Search for the cell housing the specified text and yield its [x, y] center coordinate. 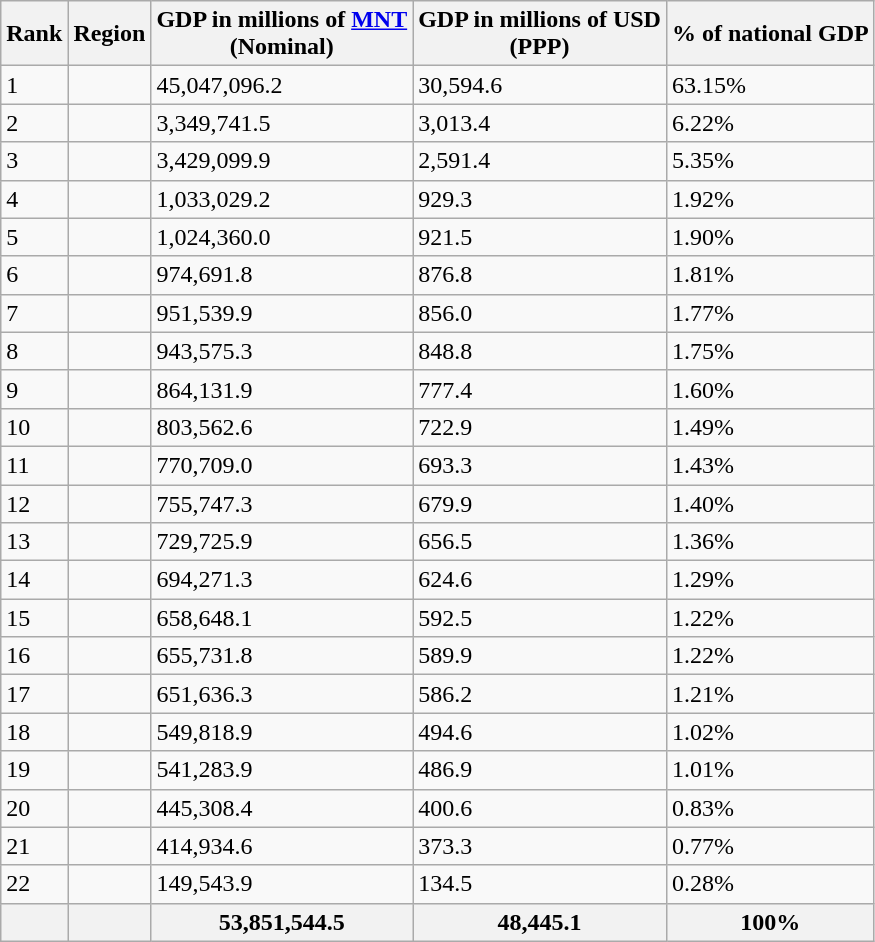
21 [34, 846]
9 [34, 389]
GDP in millions of USD(PPP) [540, 34]
729,725.9 [282, 542]
20 [34, 808]
693.3 [540, 465]
400.6 [540, 808]
10 [34, 427]
1.49% [770, 427]
GDP in millions of MNT(Nominal) [282, 34]
589.9 [540, 656]
658,648.1 [282, 618]
694,271.3 [282, 580]
1.36% [770, 542]
15 [34, 618]
951,539.9 [282, 313]
592.5 [540, 618]
656.5 [540, 542]
770,709.0 [282, 465]
17 [34, 694]
8 [34, 351]
2 [34, 123]
943,575.3 [282, 351]
679.9 [540, 503]
1 [34, 85]
541,283.9 [282, 770]
134.5 [540, 884]
3 [34, 161]
921.5 [540, 237]
13 [34, 542]
0.28% [770, 884]
Rank [34, 34]
22 [34, 884]
1.40% [770, 503]
3,013.4 [540, 123]
30,594.6 [540, 85]
19 [34, 770]
1.60% [770, 389]
100% [770, 922]
414,934.6 [282, 846]
722.9 [540, 427]
651,636.3 [282, 694]
1,033,029.2 [282, 199]
5 [34, 237]
Region [110, 34]
0.77% [770, 846]
2,591.4 [540, 161]
7 [34, 313]
624.6 [540, 580]
16 [34, 656]
974,691.8 [282, 275]
6.22% [770, 123]
6 [34, 275]
3,349,741.5 [282, 123]
11 [34, 465]
12 [34, 503]
1.92% [770, 199]
1.90% [770, 237]
1.43% [770, 465]
1.01% [770, 770]
0.83% [770, 808]
53,851,544.5 [282, 922]
864,131.9 [282, 389]
755,747.3 [282, 503]
494.6 [540, 732]
803,562.6 [282, 427]
1.77% [770, 313]
% of national GDP [770, 34]
1.29% [770, 580]
48,445.1 [540, 922]
777.4 [540, 389]
655,731.8 [282, 656]
856.0 [540, 313]
3,429,099.9 [282, 161]
486.9 [540, 770]
1.81% [770, 275]
149,543.9 [282, 884]
4 [34, 199]
445,308.4 [282, 808]
5.35% [770, 161]
373.3 [540, 846]
1,024,360.0 [282, 237]
848.8 [540, 351]
18 [34, 732]
1.75% [770, 351]
586.2 [540, 694]
45,047,096.2 [282, 85]
549,818.9 [282, 732]
14 [34, 580]
63.15% [770, 85]
876.8 [540, 275]
1.02% [770, 732]
1.21% [770, 694]
929.3 [540, 199]
